From the cell containing the given text, extract its center point as (x, y) coordinate. 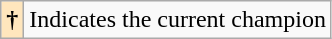
Indicates the current champion (178, 20)
† (12, 20)
